Detect which cell encompasses the target text, then output its [x, y] center coordinate. 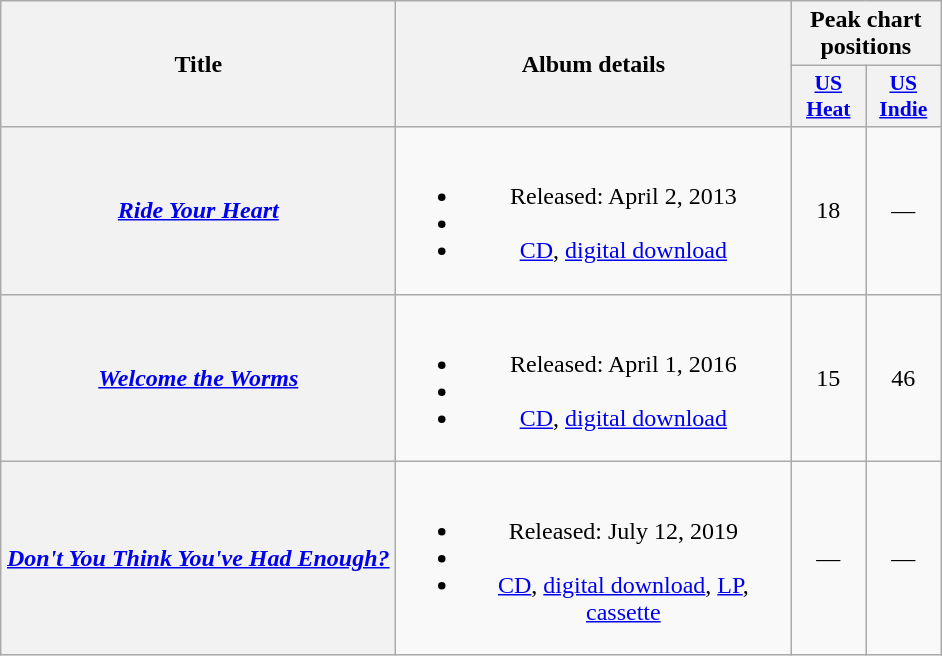
Peak chart positions [866, 34]
Ride Your Heart [198, 210]
USIndie [904, 96]
46 [904, 378]
Released: July 12, 2019CD, digital download, LP, cassette [594, 558]
Album details [594, 64]
Don't You Think You've Had Enough? [198, 558]
15 [828, 378]
18 [828, 210]
USHeat [828, 96]
Released: April 2, 2013CD, digital download [594, 210]
Welcome the Worms [198, 378]
Released: April 1, 2016CD, digital download [594, 378]
Title [198, 64]
